Extract the [X, Y] coordinate from the center of the cell holding the provided text.  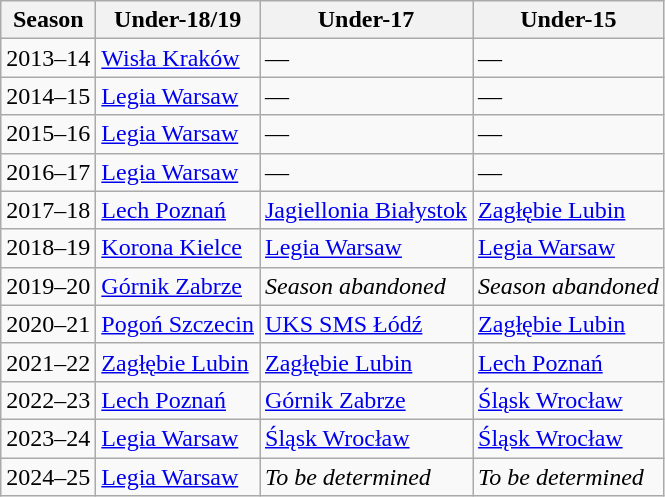
Under-17 [366, 20]
2019–20 [48, 286]
Under-15 [569, 20]
Pogoń Szczecin [178, 324]
Korona Kielce [178, 248]
2015–16 [48, 134]
2017–18 [48, 210]
2018–19 [48, 248]
2022–23 [48, 400]
2020–21 [48, 324]
Wisła Kraków [178, 58]
2016–17 [48, 172]
2013–14 [48, 58]
2023–24 [48, 438]
2014–15 [48, 96]
Season [48, 20]
2021–22 [48, 362]
Under-18/19 [178, 20]
UKS SMS Łódź [366, 324]
2024–25 [48, 477]
Jagiellonia Białystok [366, 210]
